Determine the [x, y] coordinate at the center of the cell enclosing the given text.  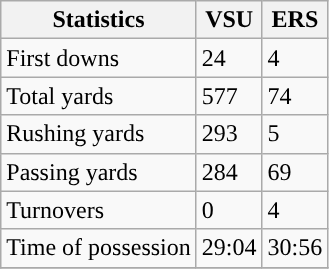
74 [295, 96]
ERS [295, 20]
29:04 [229, 248]
Time of possession [99, 248]
293 [229, 134]
577 [229, 96]
Total yards [99, 96]
Statistics [99, 20]
VSU [229, 20]
Turnovers [99, 210]
69 [295, 172]
284 [229, 172]
5 [295, 134]
Rushing yards [99, 134]
30:56 [295, 248]
0 [229, 210]
Passing yards [99, 172]
First downs [99, 58]
24 [229, 58]
